Pinpoint the cell where the given text exists, returning its [x, y] midpoint coordinate. 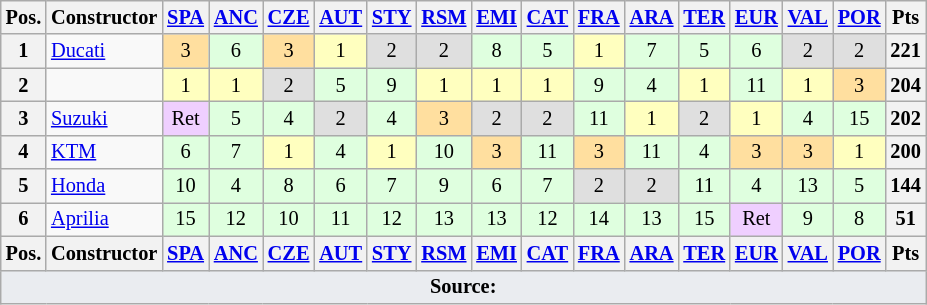
14 [599, 219]
144 [906, 186]
221 [906, 51]
Aprilia [104, 219]
Suzuki [104, 118]
51 [906, 219]
Honda [104, 186]
Source: [464, 287]
204 [906, 85]
KTM [104, 152]
Ducati [104, 51]
200 [906, 152]
202 [906, 118]
